Capture the cell that displays the provided text and extract its [X, Y] central coordinate. 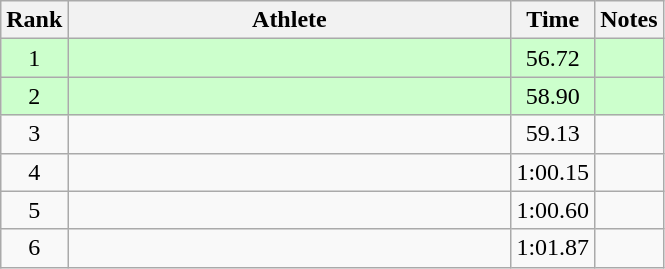
1:00.60 [553, 210]
5 [34, 210]
1:00.15 [553, 172]
59.13 [553, 134]
58.90 [553, 96]
1:01.87 [553, 248]
56.72 [553, 58]
Athlete [290, 20]
3 [34, 134]
1 [34, 58]
2 [34, 96]
6 [34, 248]
4 [34, 172]
Rank [34, 20]
Time [553, 20]
Notes [629, 20]
